Find where the given text appears and provide that cell's center as [X, Y] coordinate. 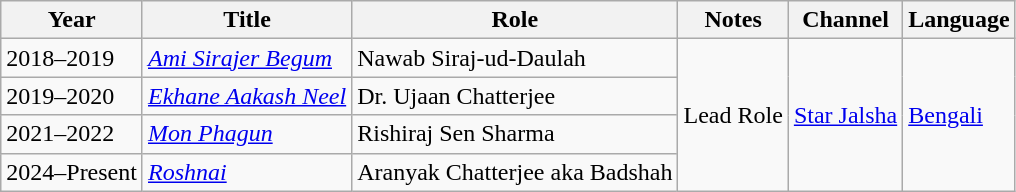
Lead Role [733, 115]
Nawab Siraj-ud-Daulah [515, 58]
Mon Phagun [246, 134]
2019–2020 [72, 96]
Aranyak Chatterjee aka Badshah [515, 172]
Bengali [959, 115]
2024–Present [72, 172]
Ekhane Aakash Neel [246, 96]
2018–2019 [72, 58]
Ami Sirajer Begum [246, 58]
Dr. Ujaan Chatterjee [515, 96]
2021–2022 [72, 134]
Roshnai [246, 172]
Title [246, 20]
Star Jalsha [845, 115]
Year [72, 20]
Role [515, 20]
Language [959, 20]
Channel [845, 20]
Notes [733, 20]
Rishiraj Sen Sharma [515, 134]
